Search for the cell housing the specified text and yield its [X, Y] center coordinate. 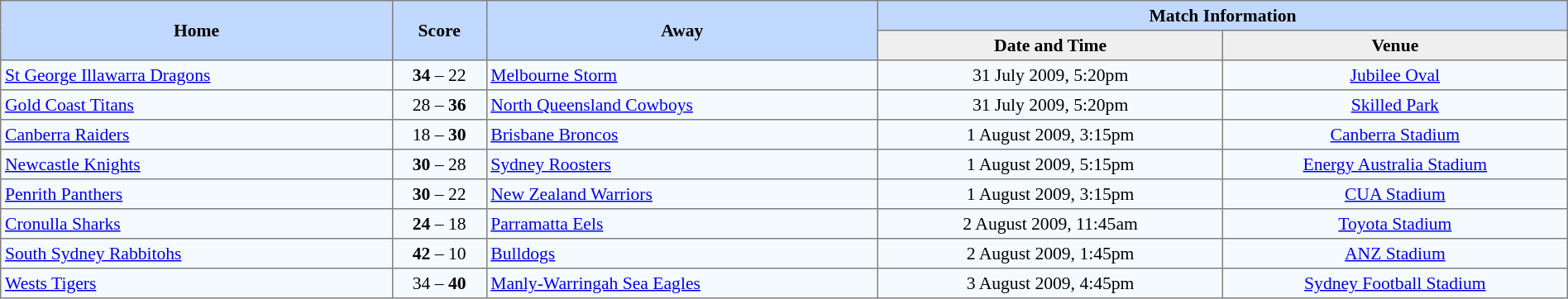
New Zealand Warriors [682, 194]
Date and Time [1050, 45]
St George Illawarra Dragons [197, 75]
North Queensland Cowboys [682, 105]
Venue [1394, 45]
Wests Tigers [197, 283]
1 August 2009, 5:15pm [1050, 164]
Penrith Panthers [197, 194]
34 – 40 [439, 283]
Jubilee Oval [1394, 75]
2 August 2009, 1:45pm [1050, 254]
Manly-Warringah Sea Eagles [682, 283]
CUA Stadium [1394, 194]
Cronulla Sharks [197, 224]
18 – 30 [439, 135]
30 – 28 [439, 164]
Home [197, 31]
2 August 2009, 11:45am [1050, 224]
42 – 10 [439, 254]
ANZ Stadium [1394, 254]
Gold Coast Titans [197, 105]
Match Information [1223, 16]
Score [439, 31]
Canberra Raiders [197, 135]
Newcastle Knights [197, 164]
Sydney Football Stadium [1394, 283]
Skilled Park [1394, 105]
28 – 36 [439, 105]
30 – 22 [439, 194]
3 August 2009, 4:45pm [1050, 283]
Bulldogs [682, 254]
Brisbane Broncos [682, 135]
Toyota Stadium [1394, 224]
Energy Australia Stadium [1394, 164]
Sydney Roosters [682, 164]
Canberra Stadium [1394, 135]
Parramatta Eels [682, 224]
24 – 18 [439, 224]
Away [682, 31]
Melbourne Storm [682, 75]
South Sydney Rabbitohs [197, 254]
34 – 22 [439, 75]
